Pinpoint the cell where the given text exists, returning its (X, Y) midpoint coordinate. 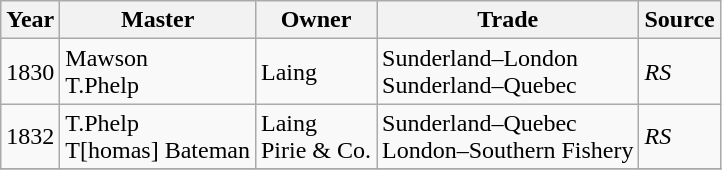
Laing (316, 72)
Sunderland–QuebecLondon–Southern Fishery (508, 136)
Year (30, 20)
1830 (30, 72)
Master (158, 20)
Owner (316, 20)
1832 (30, 136)
MawsonT.Phelp (158, 72)
Sunderland–LondonSunderland–Quebec (508, 72)
LaingPirie & Co. (316, 136)
Source (680, 20)
Trade (508, 20)
T.PhelpT[homas] Bateman (158, 136)
